Determine the (x, y) coordinate at the center of the cell enclosing the given text.  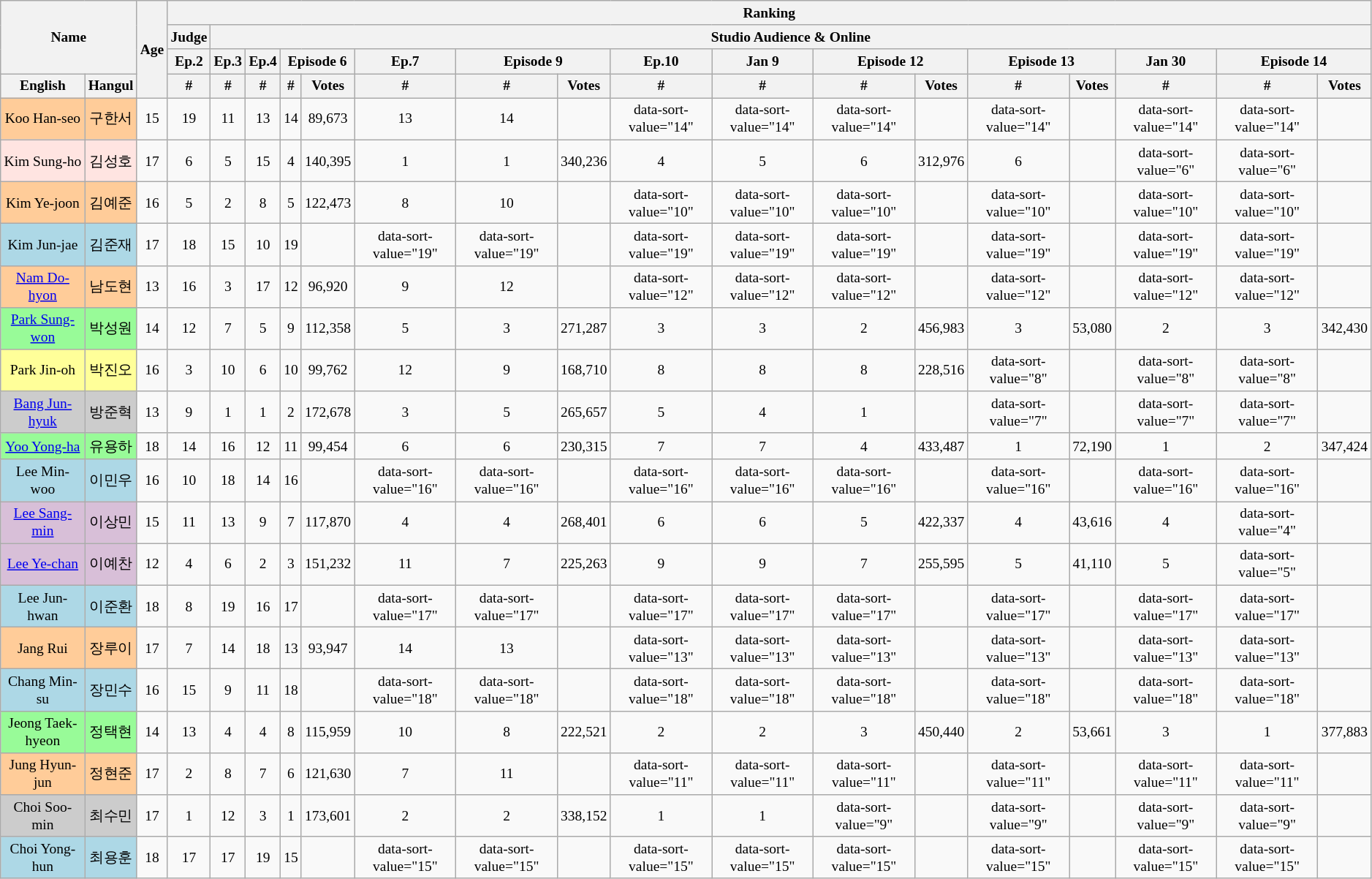
112,358 (327, 328)
김예준 (111, 202)
168,710 (583, 370)
99,762 (327, 370)
41,110 (1092, 565)
433,487 (941, 446)
Ep.7 (405, 61)
228,516 (941, 370)
230,315 (583, 446)
173,601 (327, 816)
140,395 (327, 161)
Choi Yong-hun (42, 857)
Lee Ye-chan (42, 565)
122,473 (327, 202)
이예찬 (111, 565)
방준혁 (111, 412)
최수민 (111, 816)
Jeong Taek-hyeon (42, 731)
422,337 (941, 522)
121,630 (327, 774)
Koo Han-seo (42, 118)
340,236 (583, 161)
Ep.2 (189, 61)
Jan 9 (763, 61)
Yoo Yong-ha (42, 446)
Hangul (111, 86)
유용하 (111, 446)
Chang Min-su (42, 690)
Studio Audience & Online (791, 37)
151,232 (327, 565)
53,661 (1092, 731)
정현준 (111, 774)
장민수 (111, 690)
72,190 (1092, 446)
김준재 (111, 244)
Kim Ye-joon (42, 202)
data-sort-value="5" (1267, 565)
271,287 (583, 328)
Judge (189, 37)
172,678 (327, 412)
115,959 (327, 731)
Ep.4 (263, 61)
정택현 (111, 731)
450,440 (941, 731)
남도현 (111, 287)
Lee Min-woo (42, 480)
89,673 (327, 118)
Jang Rui (42, 648)
김성호 (111, 161)
Choi Soo-min (42, 816)
265,657 (583, 412)
Bang Jun-hyuk (42, 412)
347,424 (1345, 446)
English (42, 86)
Kim Jun-jae (42, 244)
117,870 (327, 522)
최용훈 (111, 857)
Jung Hyun-jun (42, 774)
Nam Do-hyon (42, 287)
이상민 (111, 522)
Kim Sung-ho (42, 161)
Episode 12 (890, 61)
이준환 (111, 606)
53,080 (1092, 328)
Ep.10 (661, 61)
Lee Sang-min (42, 522)
99,454 (327, 446)
93,947 (327, 648)
96,920 (327, 287)
268,401 (583, 522)
222,521 (583, 731)
박성원 (111, 328)
data-sort-value="4" (1267, 522)
Lee Jun-hwan (42, 606)
225,263 (583, 565)
Park Jin-oh (42, 370)
Episode 13 (1042, 61)
456,983 (941, 328)
312,976 (941, 161)
Episode 14 (1294, 61)
Episode 9 (534, 61)
255,595 (941, 565)
Episode 6 (317, 61)
377,883 (1345, 731)
이민우 (111, 480)
Jan 30 (1167, 61)
Name (69, 37)
Ep.3 (228, 61)
구한서 (111, 118)
장루이 (111, 648)
43,616 (1092, 522)
Ranking (769, 13)
Park Sung-won (42, 328)
박진오 (111, 370)
Age (152, 50)
342,430 (1345, 328)
338,152 (583, 816)
